For the text-containing cell, return its midpoint in (x, y) coordinate format. 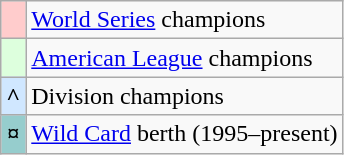
American League champions (184, 58)
¤ (14, 134)
Wild Card berth (1995–present) (184, 134)
Division champions (184, 96)
^ (14, 96)
World Series champions (184, 20)
